Identify which cell holds the provided text, then report its [X, Y] central coordinate. 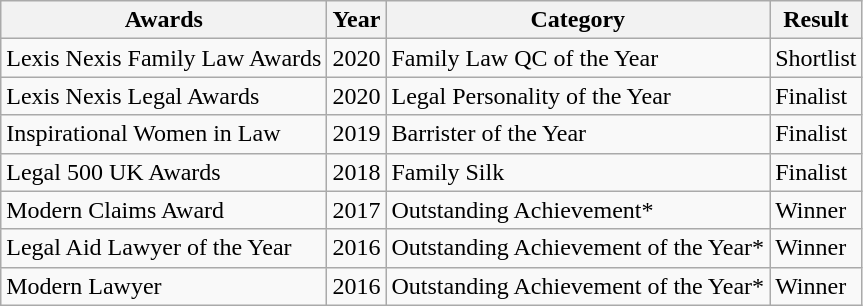
Legal 500 UK Awards [164, 172]
Result [816, 20]
Barrister of the Year [578, 134]
Inspirational Women in Law [164, 134]
Shortlist [816, 58]
2019 [356, 134]
Legal Aid Lawyer of the Year [164, 248]
Lexis Nexis Family Law Awards [164, 58]
2018 [356, 172]
Modern Lawyer [164, 286]
Legal Personality of the Year [578, 96]
2017 [356, 210]
Awards [164, 20]
Lexis Nexis Legal Awards [164, 96]
Family Silk [578, 172]
Year [356, 20]
Category [578, 20]
Outstanding Achievement* [578, 210]
Modern Claims Award [164, 210]
Family Law QC of the Year [578, 58]
